Return the (x, y) coordinate for the center point of the cell that contains the specified text.  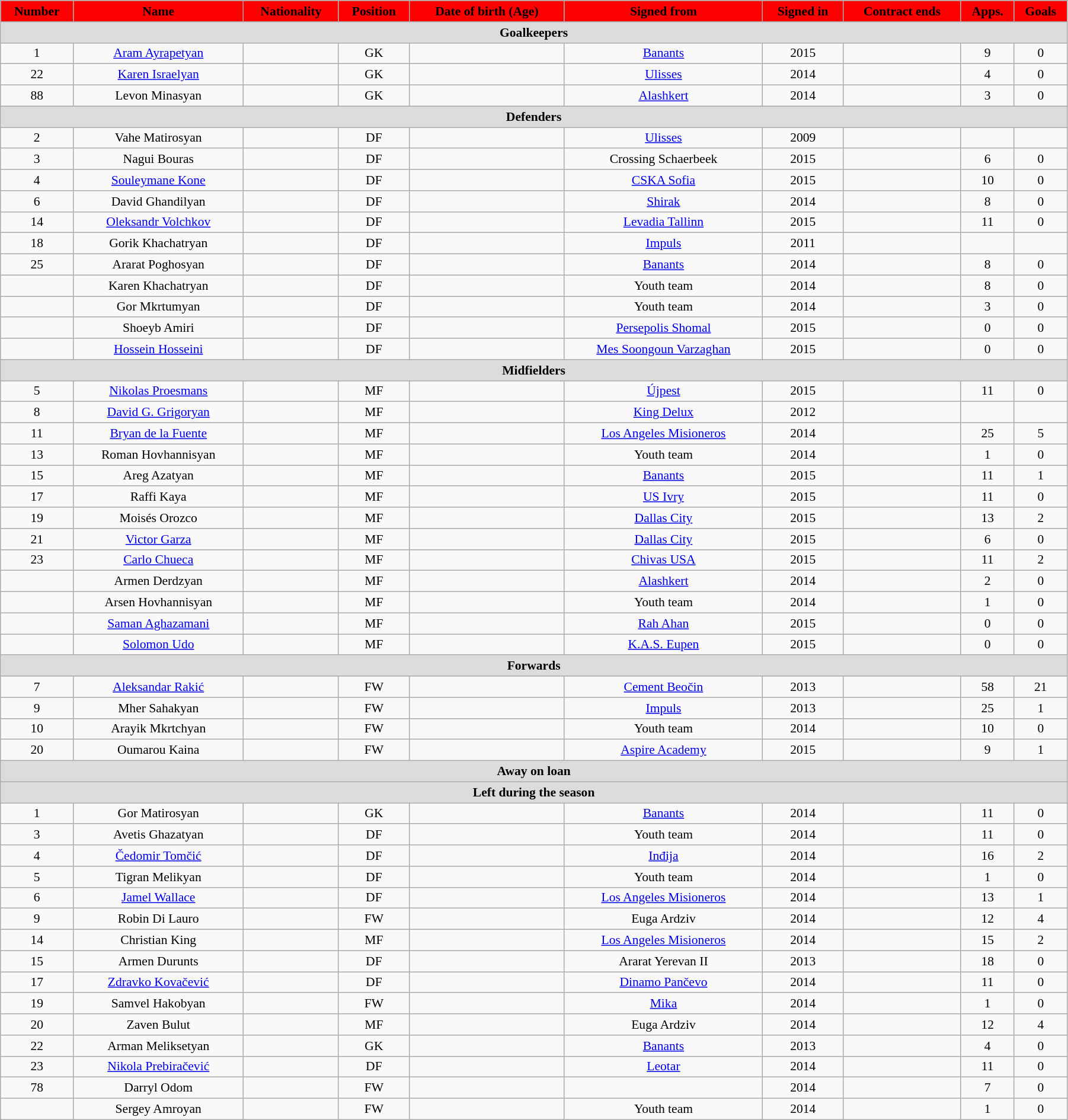
16 (987, 856)
Roman Hovhannisyan (159, 455)
Sergey Amroyan (159, 1109)
88 (37, 96)
Aram Ayrapetyan (159, 53)
Nikola Prebiračević (159, 1067)
Samvel Hakobyan (159, 1004)
Christian King (159, 940)
Arsen Hovhannisyan (159, 603)
Nagui Bouras (159, 159)
Dinamo Pančevo (664, 983)
Mika (664, 1004)
Armen Durunts (159, 961)
Karen Israelyan (159, 75)
Robin Di Lauro (159, 919)
Arayik Mkrtchyan (159, 729)
Saman Aghazamani (159, 623)
Crossing Schaerbeek (664, 159)
Goals (1041, 11)
Goalkeepers (534, 33)
Bryan de la Fuente (159, 434)
2012 (803, 412)
Shirak (664, 201)
Date of birth (Age) (487, 11)
Contract ends (902, 11)
Away on loan (534, 772)
Darryl Odom (159, 1088)
Újpest (664, 391)
58 (987, 687)
King Delux (664, 412)
Arman Meliksetyan (159, 1046)
Jamel Wallace (159, 898)
US Ivry (664, 497)
Cement Beočin (664, 687)
Mher Sahakyan (159, 708)
CSKA Sofia (664, 180)
78 (37, 1088)
Nationality (291, 11)
Persepolis Shomal (664, 328)
Nikolas Proesmans (159, 391)
Shoeyb Amiri (159, 328)
Forwards (534, 666)
Apps. (987, 11)
Vahe Matirosyan (159, 138)
2009 (803, 138)
Zdravko Kovačević (159, 983)
Avetis Ghazatyan (159, 835)
Defenders (534, 117)
Position (374, 11)
Oumarou Kaina (159, 750)
Hossein Hosseini (159, 349)
Souleymane Kone (159, 180)
Areg Azatyan (159, 476)
Rah Ahan (664, 623)
Chivas USA (664, 560)
Čedomir Tomčić (159, 856)
Levon Minasyan (159, 96)
Gorik Khachatryan (159, 244)
Aspire Academy (664, 750)
2011 (803, 244)
Zaven Bulut (159, 1025)
Mes Soongoun Varzaghan (664, 349)
Karen Khachatryan (159, 286)
Ararat Poghosyan (159, 265)
Victor Garza (159, 539)
Carlo Chueca (159, 560)
Moisés Orozco (159, 518)
Number (37, 11)
Signed in (803, 11)
K.A.S. Eupen (664, 645)
Gor Mkrtumyan (159, 307)
David G. Grigoryan (159, 412)
Midfielders (534, 370)
Armen Derdzyan (159, 581)
Gor Matirosyan (159, 814)
Oleksandr Volchkov (159, 222)
David Ghandilyan (159, 201)
Levadia Tallinn (664, 222)
Raffi Kaya (159, 497)
Signed from (664, 11)
Aleksandar Rakić (159, 687)
Ararat Yerevan II (664, 961)
Left during the season (534, 792)
Solomon Udo (159, 645)
Inđija (664, 856)
Tigran Melikyan (159, 877)
Name (159, 11)
Leotar (664, 1067)
